Return the (X, Y) coordinate for the center point of the cell that contains the specified text.  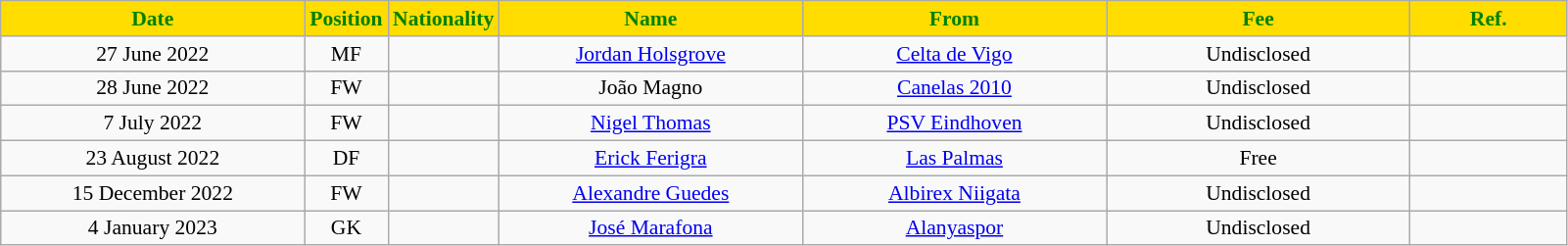
PSV Eindhoven (954, 123)
Celta de Vigo (954, 54)
Fee (1259, 19)
27 June 2022 (153, 54)
Position (347, 19)
15 December 2022 (153, 193)
Date (153, 19)
Canelas 2010 (954, 88)
MF (347, 54)
José Marafona (650, 228)
Free (1259, 159)
Ref. (1489, 19)
28 June 2022 (153, 88)
João Magno (650, 88)
Nationality (443, 19)
Albirex Niigata (954, 193)
4 January 2023 (153, 228)
Las Palmas (954, 159)
7 July 2022 (153, 123)
From (954, 19)
DF (347, 159)
Jordan Holsgrove (650, 54)
Alexandre Guedes (650, 193)
Erick Ferigra (650, 159)
Nigel Thomas (650, 123)
23 August 2022 (153, 159)
GK (347, 228)
Alanyaspor (954, 228)
Name (650, 19)
